Find where the given text appears and provide that cell's center as [X, Y] coordinate. 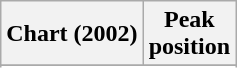
Chart (2002) [72, 34]
Peakposition [189, 34]
